For the text-containing cell, return its midpoint in [x, y] coordinate format. 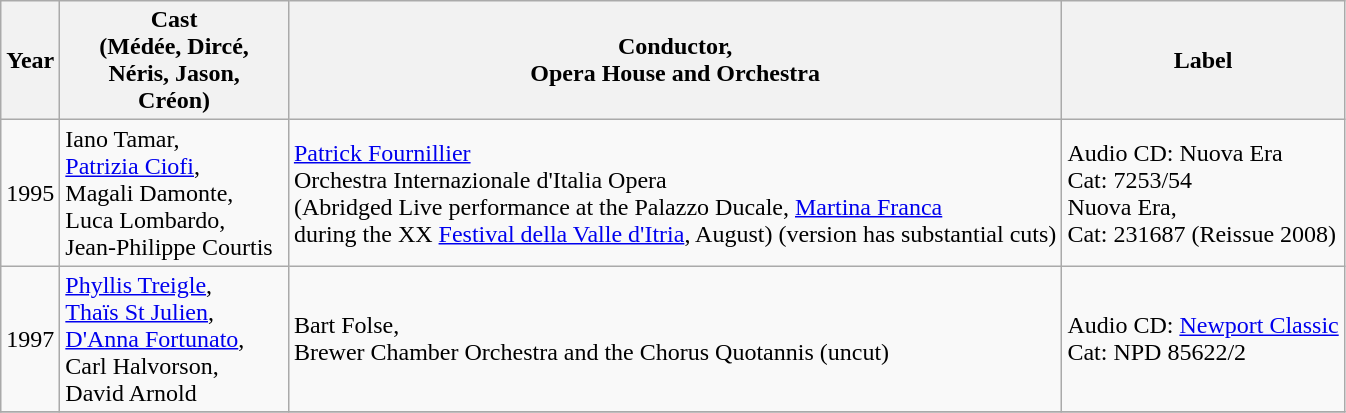
Audio CD: Nuova EraCat: 7253/54Nuova Era,Cat: 231687 (Reissue 2008) [1203, 193]
Phyllis Treigle,Thaïs St Julien,D'Anna Fortunato,Carl Halvorson,David Arnold [174, 339]
Label [1203, 60]
Year [30, 60]
Cast(Médée, Dircé,Néris, Jason,Créon) [174, 60]
Iano Tamar,Patrizia Ciofi,Magali Damonte,Luca Lombardo,Jean-Philippe Courtis [174, 193]
1995 [30, 193]
Bart Folse,Brewer Chamber Orchestra and the Chorus Quotannis (uncut) [674, 339]
Conductor,Opera House and Orchestra [674, 60]
Audio CD: Newport ClassicCat: NPD 85622/2 [1203, 339]
1997 [30, 339]
